Provide the [x, y] coordinate of the cell's center where the given text is located.  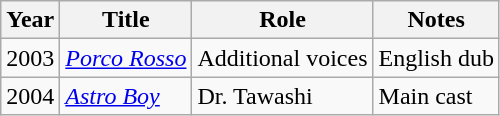
Year [30, 20]
Additional voices [282, 58]
English dub [436, 58]
Porco Rosso [126, 58]
2004 [30, 96]
Title [126, 20]
Main cast [436, 96]
Dr. Tawashi [282, 96]
2003 [30, 58]
Notes [436, 20]
Astro Boy [126, 96]
Role [282, 20]
